Return the (X, Y) coordinate for the center point of the cell that contains the specified text.  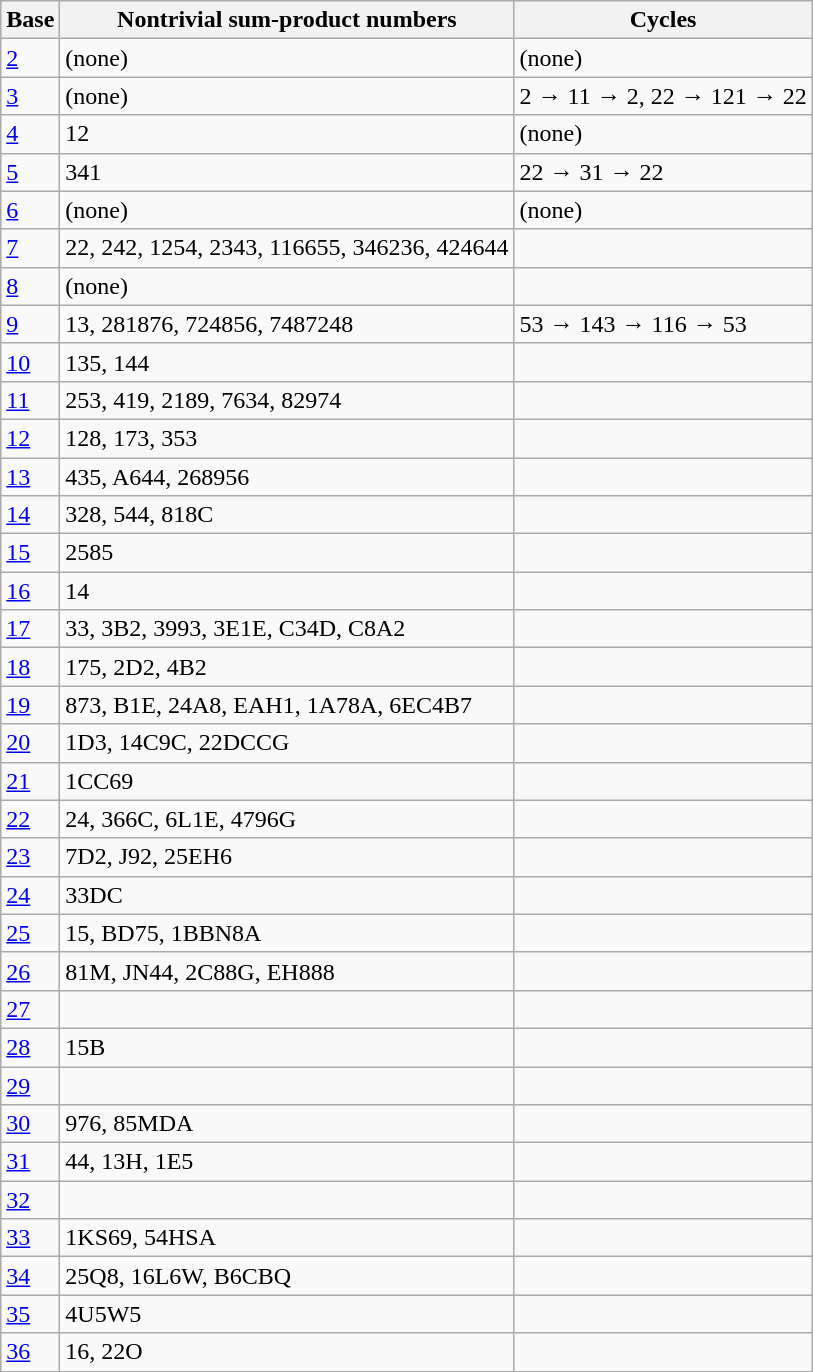
7D2, J92, 25EH6 (287, 857)
873, B1E, 24A8, EAH1, 1A78A, 6EC4B7 (287, 705)
128, 173, 353 (287, 438)
435, A644, 268956 (287, 477)
44, 13H, 1E5 (287, 1162)
30 (30, 1124)
36 (30, 1352)
2585 (287, 553)
3 (30, 96)
175, 2D2, 4B2 (287, 667)
22, 242, 1254, 2343, 116655, 346236, 424644 (287, 248)
34 (30, 1276)
17 (30, 629)
6 (30, 210)
25Q8, 16L6W, B6CBQ (287, 1276)
2 → 11 → 2, 22 → 121 → 22 (663, 96)
1CC69 (287, 781)
4 (30, 134)
18 (30, 667)
32 (30, 1200)
8 (30, 286)
29 (30, 1085)
35 (30, 1314)
341 (287, 172)
11 (30, 400)
53 → 143 → 116 → 53 (663, 324)
23 (30, 857)
24, 366C, 6L1E, 4796G (287, 819)
4U5W5 (287, 1314)
10 (30, 362)
16 (30, 591)
31 (30, 1162)
33 (30, 1238)
15 (30, 553)
15, BD75, 1BBN8A (287, 933)
25 (30, 933)
21 (30, 781)
24 (30, 895)
1KS69, 54HSA (287, 1238)
2 (30, 58)
Nontrivial sum-product numbers (287, 20)
1D3, 14C9C, 22DCCG (287, 743)
33, 3B2, 3993, 3E1E, C34D, C8A2 (287, 629)
22 (30, 819)
253, 419, 2189, 7634, 82974 (287, 400)
5 (30, 172)
81M, JN44, 2C88G, EH888 (287, 971)
7 (30, 248)
20 (30, 743)
13 (30, 477)
13, 281876, 724856, 7487248 (287, 324)
9 (30, 324)
26 (30, 971)
976, 85MDA (287, 1124)
16, 22O (287, 1352)
22 → 31 → 22 (663, 172)
135, 144 (287, 362)
Base (30, 20)
19 (30, 705)
27 (30, 1009)
Cycles (663, 20)
15B (287, 1047)
33DC (287, 895)
28 (30, 1047)
328, 544, 818C (287, 515)
